From the cell containing the given text, extract its center point as (X, Y) coordinate. 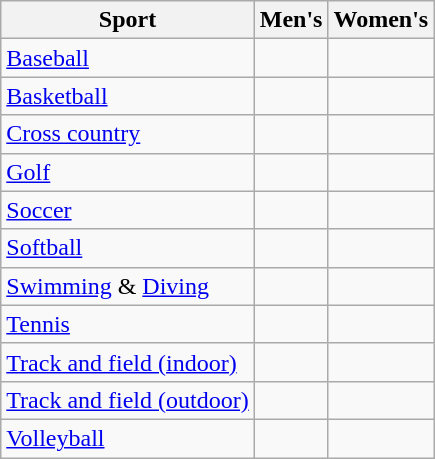
Baseball (128, 58)
Cross country (128, 134)
Softball (128, 248)
Soccer (128, 210)
Swimming & Diving (128, 286)
Sport (128, 20)
Volleyball (128, 438)
Track and field (outdoor) (128, 400)
Tennis (128, 324)
Track and field (indoor) (128, 362)
Women's (381, 20)
Men's (291, 20)
Basketball (128, 96)
Golf (128, 172)
